Locate the cell with the specified text and output its (X, Y) center coordinate. 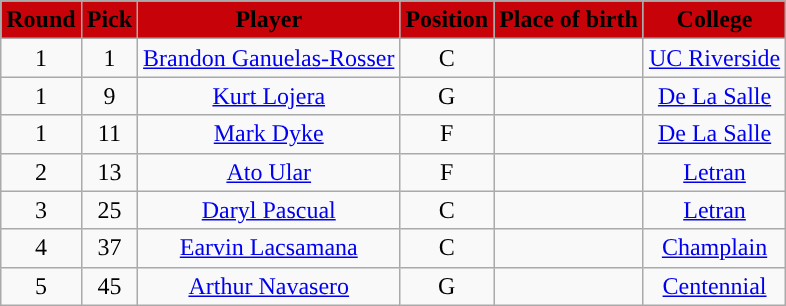
25 (109, 210)
4 (41, 248)
Arthur Navasero (269, 286)
Pick (109, 20)
Place of birth (569, 20)
Centennial (714, 286)
Player (269, 20)
Brandon Ganuelas-Rosser (269, 58)
Kurt Lojera (269, 96)
Champlain (714, 248)
3 (41, 210)
11 (109, 134)
5 (41, 286)
45 (109, 286)
Position (447, 20)
College (714, 20)
UC Riverside (714, 58)
Earvin Lacsamana (269, 248)
Round (41, 20)
2 (41, 172)
13 (109, 172)
Daryl Pascual (269, 210)
Ato Ular (269, 172)
Mark Dyke (269, 134)
37 (109, 248)
9 (109, 96)
